Capture the cell that displays the provided text and extract its (X, Y) central coordinate. 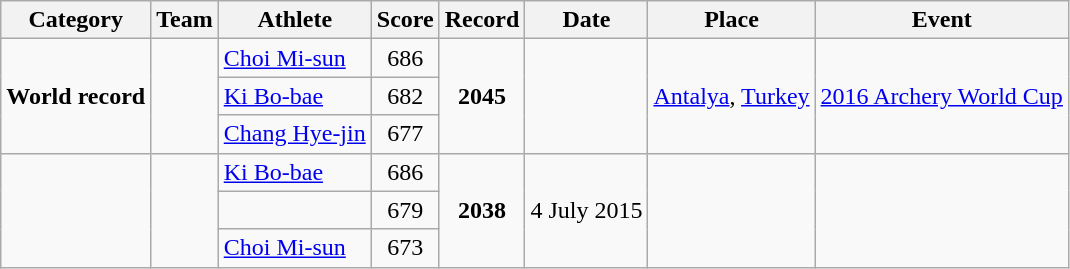
Event (942, 20)
682 (405, 96)
679 (405, 210)
677 (405, 134)
4 July 2015 (586, 210)
2045 (482, 96)
World record (76, 96)
Athlete (294, 20)
Score (405, 20)
Place (732, 20)
Chang Hye-jin (294, 134)
Team (185, 20)
2016 Archery World Cup (942, 96)
Antalya, Turkey (732, 96)
Date (586, 20)
673 (405, 248)
2038 (482, 210)
Category (76, 20)
Record (482, 20)
